Return (X, Y) of the center of cell containing provided text 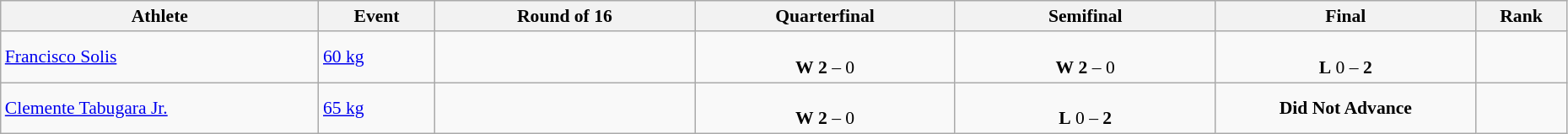
Semifinal (1085, 16)
Athlete (160, 16)
Rank (1522, 16)
Quarterfinal (825, 16)
Event (376, 16)
Round of 16 (565, 16)
65 kg (376, 108)
Francisco Solis (160, 57)
Did Not Advance (1346, 108)
60 kg (376, 57)
Clemente Tabugara Jr. (160, 108)
Final (1346, 16)
